Scan for the cell matching the given text and deliver its [x, y] coordinate at center. 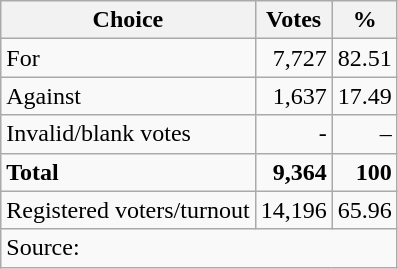
9,364 [294, 172]
Choice [128, 20]
Registered voters/turnout [128, 210]
7,727 [294, 58]
17.49 [364, 96]
100 [364, 172]
Total [128, 172]
82.51 [364, 58]
Source: [199, 248]
1,637 [294, 96]
14,196 [294, 210]
- [294, 134]
Invalid/blank votes [128, 134]
For [128, 58]
65.96 [364, 210]
– [364, 134]
Votes [294, 20]
% [364, 20]
Against [128, 96]
